Capture the cell that displays the provided text and extract its [x, y] central coordinate. 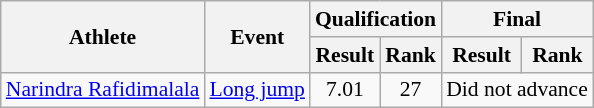
Event [256, 36]
Did not advance [517, 90]
Final [517, 19]
Long jump [256, 90]
Qualification [376, 19]
Athlete [103, 36]
7.01 [345, 90]
27 [410, 90]
Narindra Rafidimalala [103, 90]
